Determine the (x, y) coordinate at the center of the cell enclosing the given text.  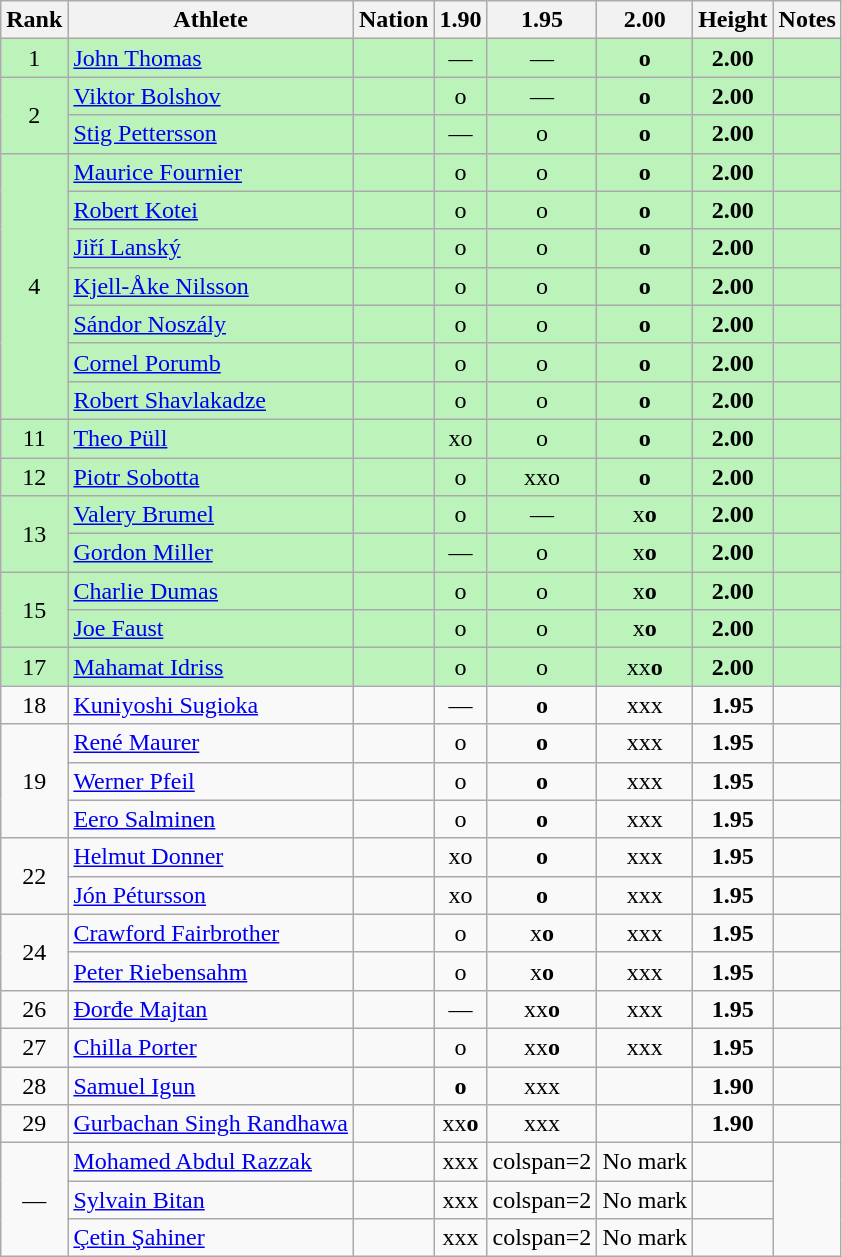
Nation (394, 20)
René Maurer (211, 743)
1 (34, 58)
18 (34, 705)
24 (34, 952)
28 (34, 1085)
Helmut Donner (211, 857)
22 (34, 876)
Peter Riebensahm (211, 971)
15 (34, 610)
Kuniyoshi Sugioka (211, 705)
Maurice Fournier (211, 172)
Robert Kotei (211, 210)
17 (34, 667)
Valery Brumel (211, 515)
11 (34, 438)
Çetin Şahiner (211, 1238)
Sylvain Bitan (211, 1200)
Jón Pétursson (211, 895)
Joe Faust (211, 629)
Rank (34, 20)
Crawford Fairbrother (211, 933)
19 (34, 781)
Charlie Dumas (211, 591)
Werner Pfeil (211, 781)
27 (34, 1047)
Đorđe Majtan (211, 1009)
Athlete (211, 20)
Gurbachan Singh Randhawa (211, 1124)
John Thomas (211, 58)
Height (733, 20)
4 (34, 286)
13 (34, 534)
Notes (807, 20)
Eero Salminen (211, 819)
Sándor Noszály (211, 324)
Cornel Porumb (211, 362)
Chilla Porter (211, 1047)
Viktor Bolshov (211, 96)
Mahamat Idriss (211, 667)
2 (34, 115)
Kjell-Åke Nilsson (211, 286)
Robert Shavlakadze (211, 400)
29 (34, 1124)
Samuel Igun (211, 1085)
Mohamed Abdul Razzak (211, 1162)
Stig Pettersson (211, 134)
12 (34, 477)
Theo Püll (211, 438)
26 (34, 1009)
Piotr Sobotta (211, 477)
Gordon Miller (211, 553)
Jiří Lanský (211, 248)
